From the cell containing the given text, extract its center point as (x, y) coordinate. 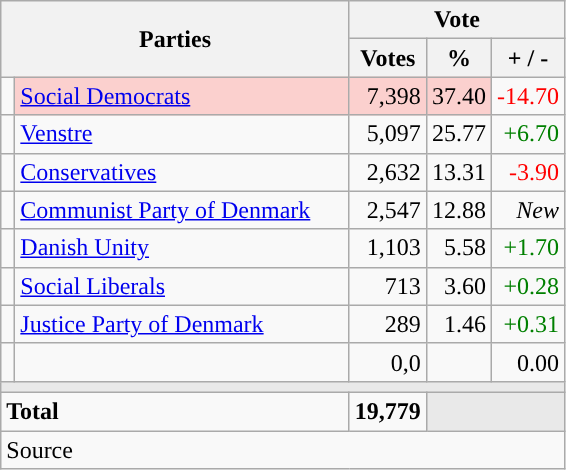
19,779 (388, 411)
Source (283, 449)
37.40 (458, 96)
Votes (388, 58)
2,547 (388, 210)
+6.70 (528, 134)
Conservatives (182, 172)
12.88 (458, 210)
13.31 (458, 172)
Social Democrats (182, 96)
25.77 (458, 134)
New (528, 210)
5,097 (388, 134)
+ / - (528, 58)
Vote (456, 20)
+0.28 (528, 286)
+0.31 (528, 324)
Parties (176, 39)
0,0 (388, 362)
713 (388, 286)
Justice Party of Denmark (182, 324)
Communist Party of Denmark (182, 210)
% (458, 58)
0.00 (528, 362)
-14.70 (528, 96)
Danish Unity (182, 248)
289 (388, 324)
5.58 (458, 248)
+1.70 (528, 248)
Venstre (182, 134)
3.60 (458, 286)
Social Liberals (182, 286)
1.46 (458, 324)
2,632 (388, 172)
7,398 (388, 96)
Total (176, 411)
-3.90 (528, 172)
1,103 (388, 248)
